Extract the [x, y] coordinate from the center of the cell holding the provided text.  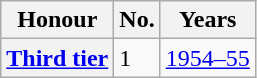
Years [208, 20]
Third tier [58, 58]
1 [137, 58]
Honour [58, 20]
1954–55 [208, 58]
No. [137, 20]
